Determine the (X, Y) coordinate at the center of the cell enclosing the given text.  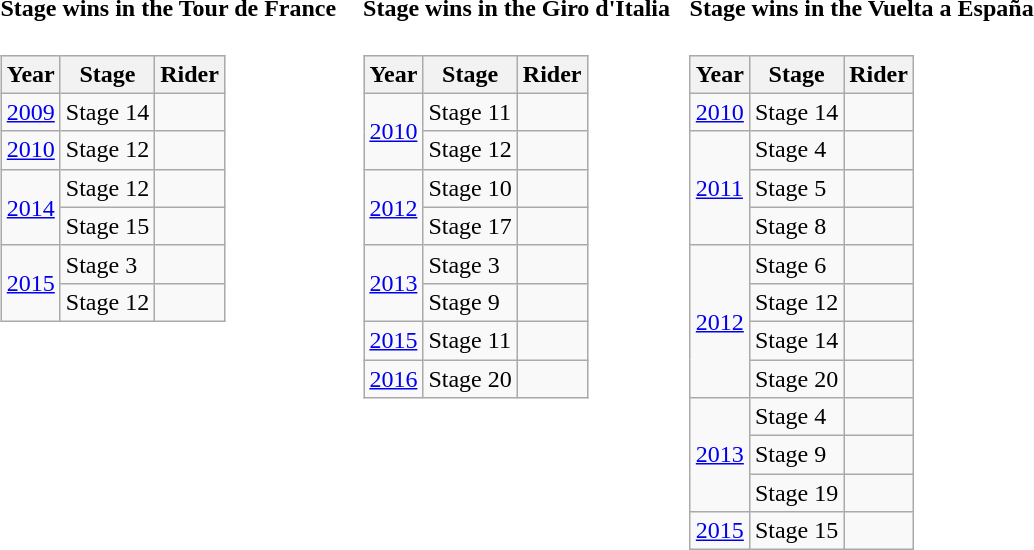
Stage 17 (470, 226)
Stage 5 (796, 188)
2009 (30, 112)
2014 (30, 207)
2011 (720, 188)
Stage 10 (470, 188)
2016 (394, 379)
Stage 6 (796, 264)
Stage 8 (796, 226)
Stage 19 (796, 493)
